Capture the cell that displays the provided text and extract its (X, Y) central coordinate. 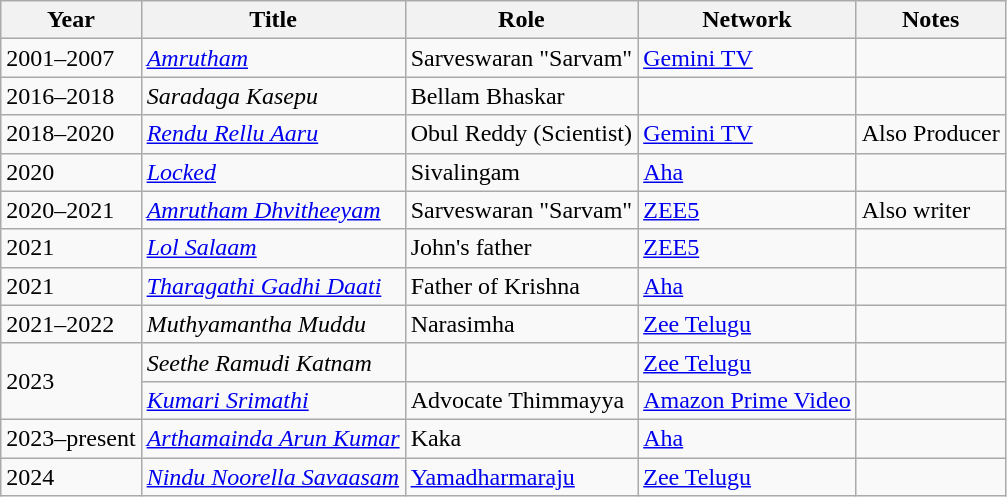
Title (273, 20)
Locked (273, 172)
Muthyamantha Muddu (273, 324)
Saradaga Kasepu (273, 96)
Nindu Noorella Savaasam (273, 477)
Year (71, 20)
John's father (522, 248)
Amrutham Dhvitheeyam (273, 210)
2001–2007 (71, 58)
Tharagathi Gadhi Daati (273, 286)
Network (747, 20)
Bellam Bhaskar (522, 96)
Narasimha (522, 324)
2024 (71, 477)
Arthamainda Arun Kumar (273, 438)
2020 (71, 172)
Yamadharmaraju (522, 477)
2018–2020 (71, 134)
Kaka (522, 438)
Sivalingam (522, 172)
Rendu Rellu Aaru (273, 134)
Father of Krishna (522, 286)
Notes (930, 20)
Amazon Prime Video (747, 400)
Role (522, 20)
2023 (71, 381)
2023–present (71, 438)
2016–2018 (71, 96)
Also writer (930, 210)
Lol Salaam (273, 248)
Amrutham (273, 58)
2020–2021 (71, 210)
Seethe Ramudi Katnam (273, 362)
Advocate Thimmayya (522, 400)
Kumari Srimathi (273, 400)
Obul Reddy (Scientist) (522, 134)
Also Producer (930, 134)
2021–2022 (71, 324)
